Extract the (x, y) coordinate from the center of the cell holding the provided text.  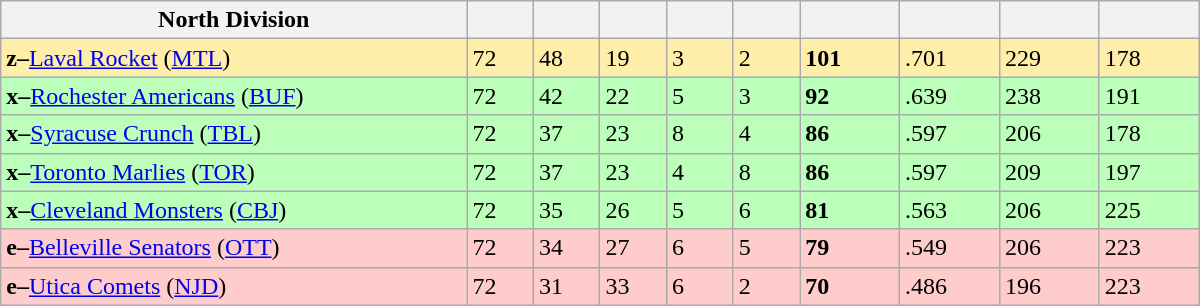
31 (566, 286)
101 (850, 58)
42 (566, 96)
.701 (950, 58)
e–Belleville Senators (OTT) (234, 248)
33 (634, 286)
34 (566, 248)
e–Utica Comets (NJD) (234, 286)
197 (1149, 172)
.549 (950, 248)
92 (850, 96)
x–Rochester Americans (BUF) (234, 96)
.563 (950, 210)
z–Laval Rocket (MTL) (234, 58)
North Division (234, 20)
27 (634, 248)
70 (850, 286)
26 (634, 210)
48 (566, 58)
81 (850, 210)
196 (1049, 286)
238 (1049, 96)
x–Toronto Marlies (TOR) (234, 172)
79 (850, 248)
225 (1149, 210)
209 (1049, 172)
x–Syracuse Crunch (TBL) (234, 134)
.486 (950, 286)
.639 (950, 96)
191 (1149, 96)
19 (634, 58)
35 (566, 210)
229 (1049, 58)
22 (634, 96)
x–Cleveland Monsters (CBJ) (234, 210)
